Pinpoint the cell where the given text exists, returning its (X, Y) midpoint coordinate. 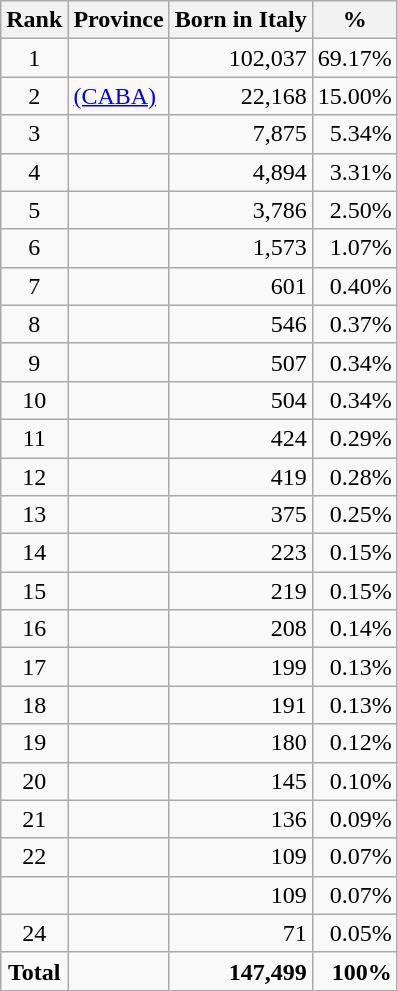
180 (240, 743)
2.50% (354, 210)
219 (240, 591)
20 (34, 781)
208 (240, 629)
8 (34, 324)
145 (240, 781)
(CABA) (118, 96)
507 (240, 362)
15 (34, 591)
22,168 (240, 96)
19 (34, 743)
1.07% (354, 248)
Rank (34, 20)
199 (240, 667)
546 (240, 324)
13 (34, 515)
419 (240, 477)
223 (240, 553)
0.05% (354, 933)
504 (240, 400)
3 (34, 134)
Province (118, 20)
0.37% (354, 324)
71 (240, 933)
11 (34, 438)
3,786 (240, 210)
21 (34, 819)
18 (34, 705)
0.40% (354, 286)
4,894 (240, 172)
0.28% (354, 477)
7,875 (240, 134)
0.10% (354, 781)
2 (34, 96)
15.00% (354, 96)
1 (34, 58)
0.09% (354, 819)
375 (240, 515)
12 (34, 477)
0.12% (354, 743)
3.31% (354, 172)
1,573 (240, 248)
Total (34, 971)
9 (34, 362)
100% (354, 971)
10 (34, 400)
5.34% (354, 134)
6 (34, 248)
136 (240, 819)
24 (34, 933)
17 (34, 667)
0.14% (354, 629)
22 (34, 857)
7 (34, 286)
14 (34, 553)
% (354, 20)
5 (34, 210)
16 (34, 629)
601 (240, 286)
424 (240, 438)
69.17% (354, 58)
0.25% (354, 515)
191 (240, 705)
147,499 (240, 971)
102,037 (240, 58)
Born in Italy (240, 20)
0.29% (354, 438)
4 (34, 172)
